Scan for the cell matching the given text and deliver its [x, y] coordinate at center. 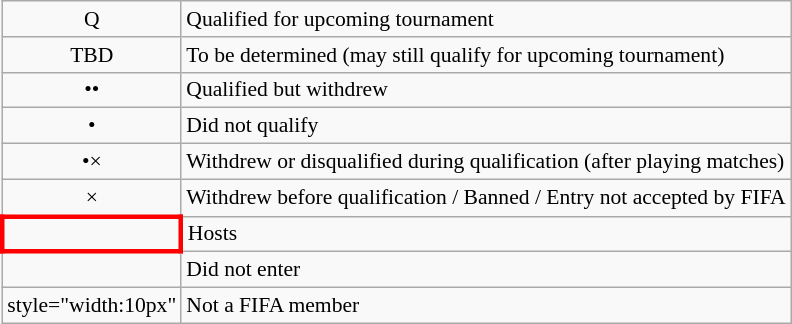
TBD [92, 55]
Hosts [486, 234]
•• [92, 90]
× [92, 198]
style="width:10px" [92, 306]
To be determined (may still qualify for upcoming tournament) [486, 55]
Q [92, 19]
•× [92, 162]
Not a FIFA member [486, 306]
• [92, 126]
Did not enter [486, 270]
Withdrew or disqualified during qualification (after playing matches) [486, 162]
Withdrew before qualification / Banned / Entry not accepted by FIFA [486, 198]
Qualified for upcoming tournament [486, 19]
Did not qualify [486, 126]
Qualified but withdrew [486, 90]
